Return [x, y] of the center of cell containing provided text 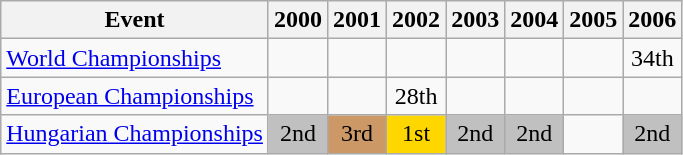
2006 [652, 20]
28th [416, 96]
34th [652, 58]
2002 [416, 20]
1st [416, 134]
Hungarian Championships [135, 134]
World Championships [135, 58]
2004 [534, 20]
2001 [358, 20]
European Championships [135, 96]
Event [135, 20]
2003 [476, 20]
2005 [594, 20]
2000 [298, 20]
3rd [358, 134]
